Scan for the cell matching the given text and deliver its [X, Y] coordinate at center. 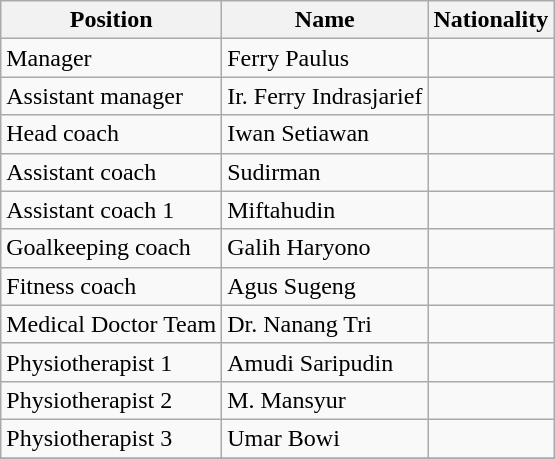
M. Mansyur [325, 400]
Assistant coach [112, 172]
Physiotherapist 2 [112, 400]
Dr. Nanang Tri [325, 324]
Nationality [491, 20]
Galih Haryono [325, 248]
Sudirman [325, 172]
Miftahudin [325, 210]
Fitness coach [112, 286]
Assistant coach 1 [112, 210]
Physiotherapist 3 [112, 438]
Manager [112, 58]
Ferry Paulus [325, 58]
Assistant manager [112, 96]
Name [325, 20]
Iwan Setiawan [325, 134]
Umar Bowi [325, 438]
Physiotherapist 1 [112, 362]
Head coach [112, 134]
Amudi Saripudin [325, 362]
Position [112, 20]
Ir. Ferry Indrasjarief [325, 96]
Goalkeeping coach [112, 248]
Agus Sugeng [325, 286]
Medical Doctor Team [112, 324]
